For the text-containing cell, return its midpoint in (x, y) coordinate format. 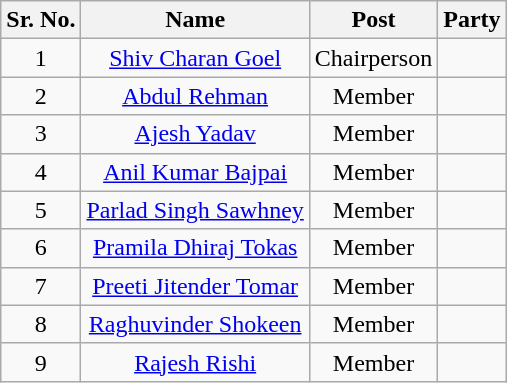
Post (373, 20)
Abdul Rehman (195, 96)
6 (41, 248)
Chairperson (373, 58)
Parlad Singh Sawhney (195, 210)
Preeti Jitender Tomar (195, 286)
8 (41, 324)
5 (41, 210)
Raghuvinder Shokeen (195, 324)
Name (195, 20)
Pramila Dhiraj Tokas (195, 248)
4 (41, 172)
7 (41, 286)
Anil Kumar Bajpai (195, 172)
Shiv Charan Goel (195, 58)
3 (41, 134)
9 (41, 362)
1 (41, 58)
2 (41, 96)
Ajesh Yadav (195, 134)
Party (472, 20)
Sr. No. (41, 20)
Rajesh Rishi (195, 362)
